Output the (X, Y) coordinate of the center of the cell containing the given text.  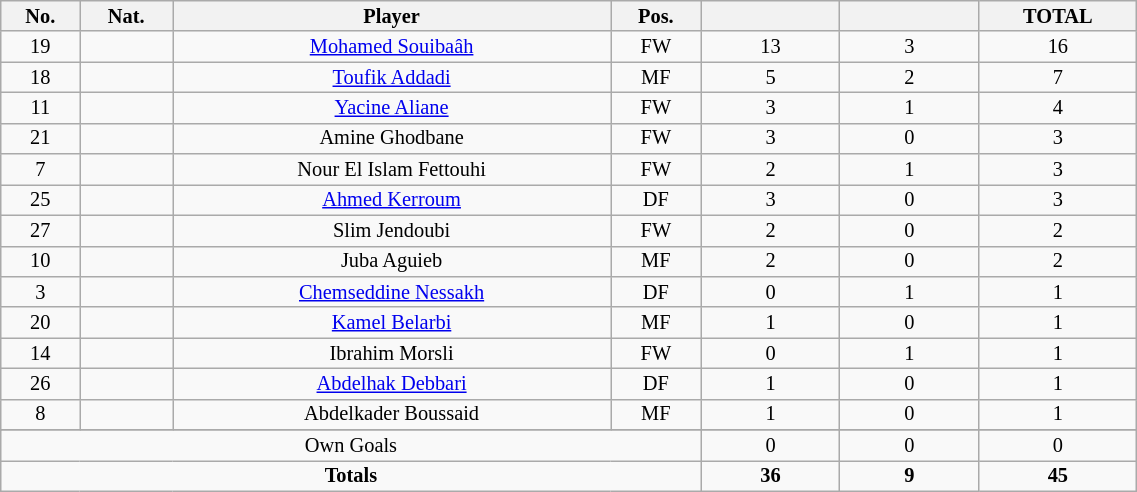
21 (40, 138)
27 (40, 230)
36 (770, 476)
No. (40, 16)
20 (40, 322)
13 (770, 46)
Totals (351, 476)
Chemseddine Nessakh (392, 292)
Own Goals (351, 446)
TOTAL (1058, 16)
25 (40, 200)
Ibrahim Morsli (392, 354)
9 (910, 476)
19 (40, 46)
18 (40, 78)
Toufik Addadi (392, 78)
26 (40, 384)
Abdelkader Boussaid (392, 414)
11 (40, 108)
Player (392, 16)
5 (770, 78)
10 (40, 262)
45 (1058, 476)
16 (1058, 46)
Slim Jendoubi (392, 230)
Kamel Belarbi (392, 322)
Nour El Islam Fettouhi (392, 170)
4 (1058, 108)
Amine Ghodbane (392, 138)
Juba Aguieb (392, 262)
14 (40, 354)
8 (40, 414)
Mohamed Souibaâh (392, 46)
Pos. (656, 16)
Yacine Aliane (392, 108)
Abdelhak Debbari (392, 384)
Ahmed Kerroum (392, 200)
Nat. (126, 16)
